Detect which cell encompasses the target text, then output its [X, Y] center coordinate. 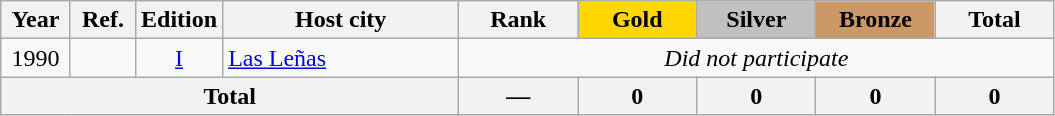
Host city [341, 20]
Did not participate [756, 58]
1990 [36, 58]
Year [36, 20]
Las Leñas [341, 58]
Gold [638, 20]
I [180, 58]
Rank [518, 20]
Silver [756, 20]
— [518, 96]
Bronze [876, 20]
Ref. [102, 20]
Edition [180, 20]
